Extract the (X, Y) coordinate from the center of the cell holding the provided text.  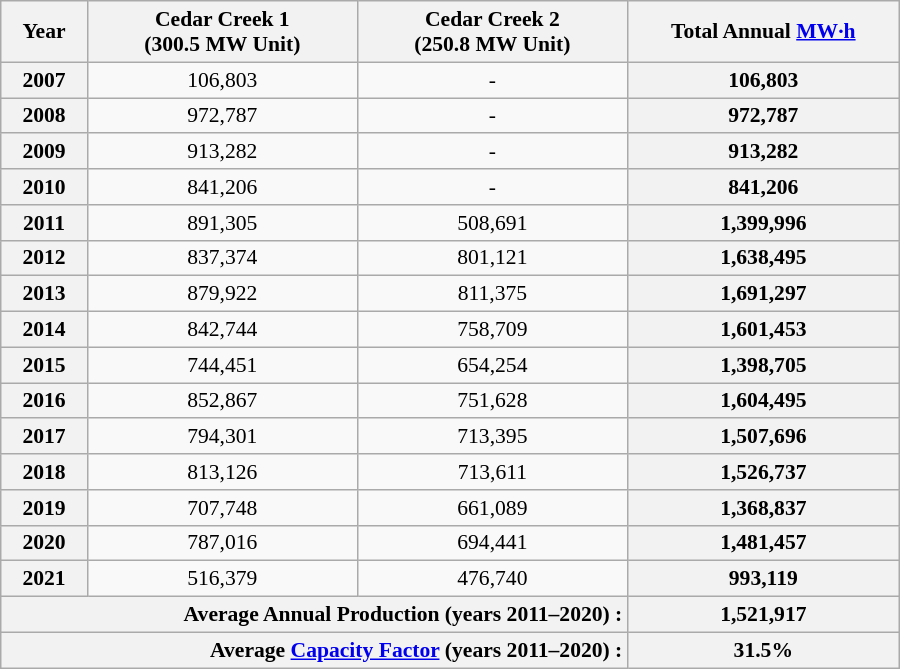
1,521,917 (763, 615)
1,526,737 (763, 472)
842,744 (222, 330)
694,441 (492, 543)
Cedar Creek 2(250.8 MW Unit) (492, 32)
713,395 (492, 437)
661,089 (492, 508)
2015 (44, 365)
852,867 (222, 401)
2017 (44, 437)
31.5% (763, 650)
1,691,297 (763, 294)
879,922 (222, 294)
476,740 (492, 579)
2016 (44, 401)
794,301 (222, 437)
713,611 (492, 472)
2012 (44, 258)
508,691 (492, 223)
654,254 (492, 365)
2021 (44, 579)
Total Annual MW·h (763, 32)
1,368,837 (763, 508)
1,398,705 (763, 365)
Cedar Creek 1(300.5 MW Unit) (222, 32)
Average Capacity Factor (years 2011–2020) : (314, 650)
891,305 (222, 223)
2020 (44, 543)
2009 (44, 152)
993,119 (763, 579)
2013 (44, 294)
1,638,495 (763, 258)
744,451 (222, 365)
801,121 (492, 258)
2011 (44, 223)
811,375 (492, 294)
707,748 (222, 508)
2008 (44, 116)
787,016 (222, 543)
751,628 (492, 401)
Average Annual Production (years 2011–2020) : (314, 615)
2010 (44, 187)
2007 (44, 80)
2019 (44, 508)
758,709 (492, 330)
1,481,457 (763, 543)
Year (44, 32)
837,374 (222, 258)
516,379 (222, 579)
1,601,453 (763, 330)
813,126 (222, 472)
1,399,996 (763, 223)
1,507,696 (763, 437)
1,604,495 (763, 401)
2014 (44, 330)
2018 (44, 472)
